Identify which cell holds the provided text, then report its (X, Y) central coordinate. 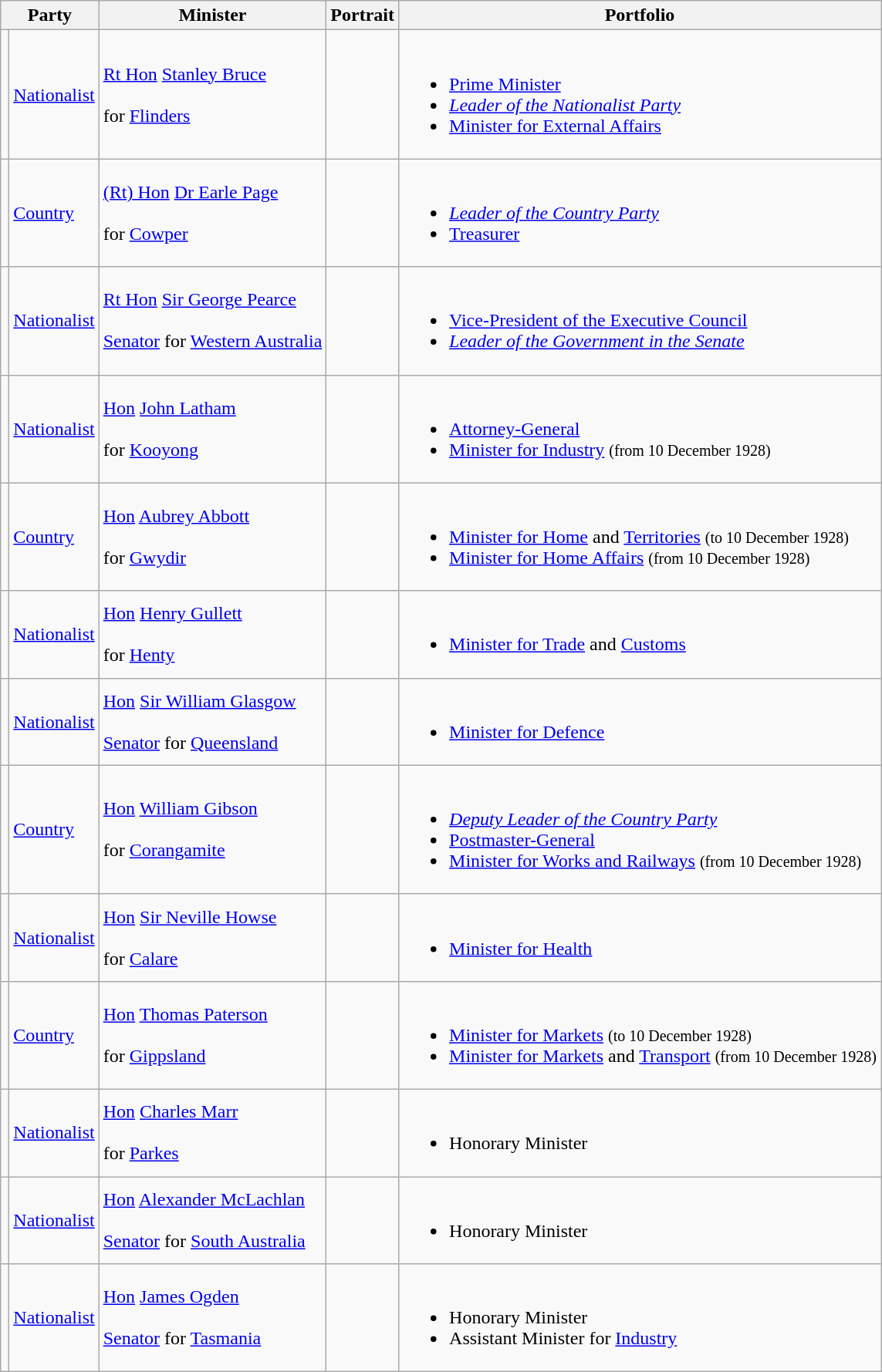
Hon Henry Gullett for Henty (213, 634)
Hon Sir Neville Howse for Calare (213, 938)
Minister for Markets (to 10 December 1928)Minister for Markets and Transport (from 10 December 1928) (640, 1035)
Deputy Leader of the Country PartyPostmaster-GeneralMinister for Works and Railways (from 10 December 1928) (640, 830)
Hon Alexander McLachlan Senator for South Australia (213, 1220)
Hon James Ogden Senator for Tasmania (213, 1318)
Minister for Home and Territories (to 10 December 1928)Minister for Home Affairs (from 10 December 1928) (640, 537)
Hon John Latham for Kooyong (213, 429)
Hon Sir William Glasgow Senator for Queensland (213, 722)
Portrait (363, 15)
Portfolio (640, 15)
(Rt) Hon Dr Earle Page for Cowper (213, 213)
Honorary MinisterAssistant Minister for Industry (640, 1318)
Hon William Gibson for Corangamite (213, 830)
Hon Thomas Paterson for Gippsland (213, 1035)
Minister for Defence (640, 722)
Hon Charles Marr for Parkes (213, 1132)
Minister (213, 15)
Minister for Health (640, 938)
Rt Hon Sir George Pearce Senator for Western Australia (213, 321)
Vice-President of the Executive CouncilLeader of the Government in the Senate (640, 321)
Attorney-GeneralMinister for Industry (from 10 December 1928) (640, 429)
Hon Aubrey Abbott for Gwydir (213, 537)
Minister for Trade and Customs (640, 634)
Leader of the Country PartyTreasurer (640, 213)
Prime MinisterLeader of the Nationalist PartyMinister for External Affairs (640, 94)
Party (49, 15)
Rt Hon Stanley Bruce for Flinders (213, 94)
